Return the (x, y) coordinate for the center point of the cell that contains the specified text.  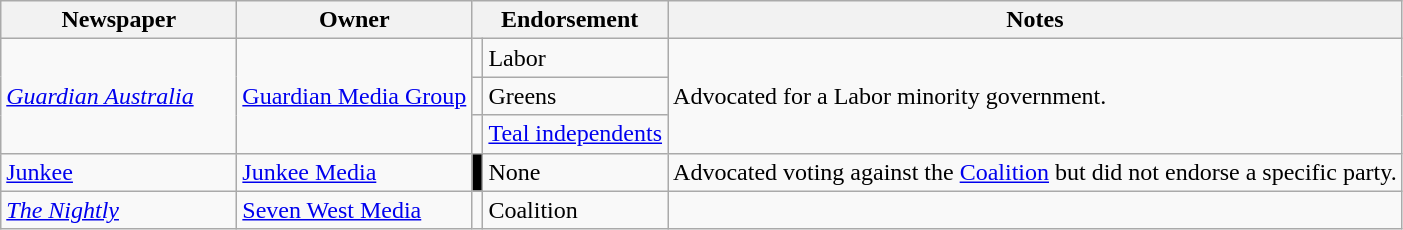
Labor (576, 58)
Junkee (119, 172)
Guardian Media Group (354, 96)
Advocated voting against the Coalition but did not endorse a specific party. (1036, 172)
Teal independents (576, 134)
Notes (1036, 20)
Newspaper (119, 20)
Coalition (576, 210)
Owner (354, 20)
Endorsement (570, 20)
None (576, 172)
Junkee Media (354, 172)
The Nightly (119, 210)
Advocated for a Labor minority government. (1036, 96)
Seven West Media (354, 210)
Guardian Australia (119, 96)
Greens (576, 96)
